Output the [x, y] coordinate of the center of the cell containing the given text.  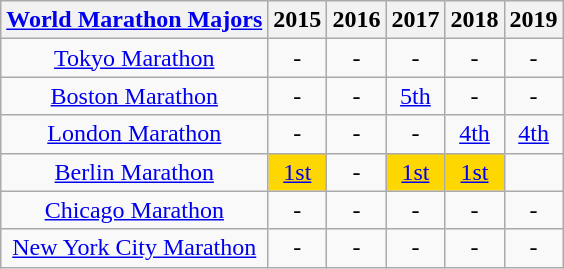
2018 [474, 20]
2015 [298, 20]
New York City Marathon [134, 248]
Chicago Marathon [134, 210]
World Marathon Majors [134, 20]
Tokyo Marathon [134, 58]
Berlin Marathon [134, 172]
Boston Marathon [134, 96]
2016 [356, 20]
London Marathon [134, 134]
5th [416, 96]
2019 [534, 20]
2017 [416, 20]
